Locate the cell with the specified text and output its [X, Y] center coordinate. 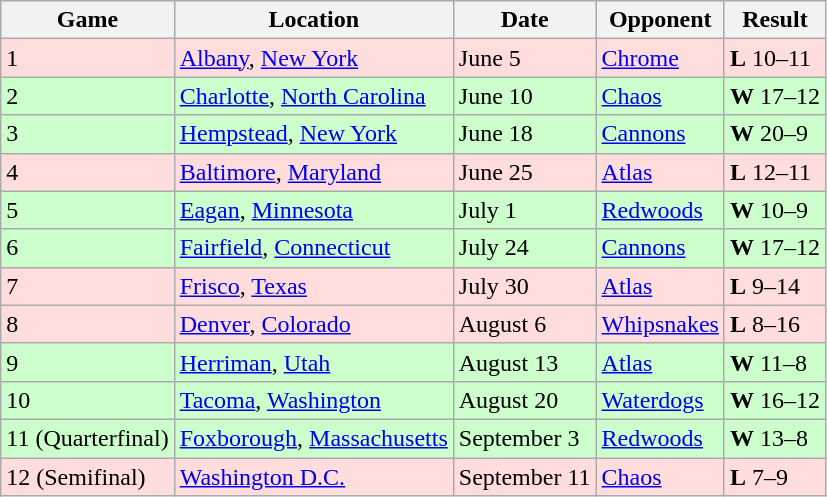
Result [774, 20]
August 6 [524, 324]
Waterdogs [660, 400]
Opponent [660, 20]
Eagan, Minnesota [314, 210]
September 3 [524, 438]
11 (Quarterfinal) [88, 438]
Foxborough, Massachusetts [314, 438]
Baltimore, Maryland [314, 172]
6 [88, 248]
July 24 [524, 248]
W 20–9 [774, 134]
8 [88, 324]
7 [88, 286]
10 [88, 400]
L 10–11 [774, 58]
Charlotte, North Carolina [314, 96]
W 10–9 [774, 210]
Game [88, 20]
3 [88, 134]
5 [88, 210]
Denver, Colorado [314, 324]
4 [88, 172]
Tacoma, Washington [314, 400]
Frisco, Texas [314, 286]
July 1 [524, 210]
Chrome [660, 58]
2 [88, 96]
June 18 [524, 134]
Herriman, Utah [314, 362]
Location [314, 20]
September 11 [524, 477]
Washington D.C. [314, 477]
L 12–11 [774, 172]
L 9–14 [774, 286]
9 [88, 362]
W 11–8 [774, 362]
August 20 [524, 400]
Albany, New York [314, 58]
Date [524, 20]
Whipsnakes [660, 324]
L 7–9 [774, 477]
June 10 [524, 96]
W 16–12 [774, 400]
1 [88, 58]
W 13–8 [774, 438]
August 13 [524, 362]
Fairfield, Connecticut [314, 248]
June 25 [524, 172]
June 5 [524, 58]
Hempstead, New York [314, 134]
12 (Semifinal) [88, 477]
July 30 [524, 286]
L 8–16 [774, 324]
